From the cell containing the given text, extract its center point as [X, Y] coordinate. 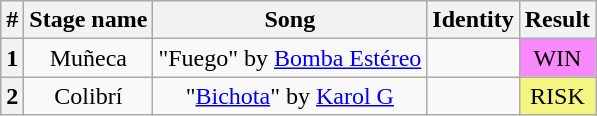
Colibrí [88, 96]
Song [290, 20]
WIN [557, 58]
Stage name [88, 20]
Result [557, 20]
2 [12, 96]
RISK [557, 96]
Identity [473, 20]
"Bichota" by Karol G [290, 96]
Muñeca [88, 58]
1 [12, 58]
# [12, 20]
"Fuego" by Bomba Estéreo [290, 58]
